Pinpoint the cell where the given text exists, returning its (X, Y) midpoint coordinate. 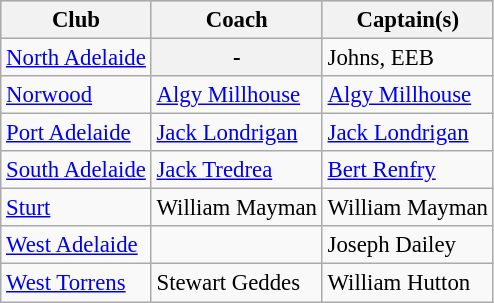
Johns, EEB (408, 58)
West Torrens (76, 283)
Captain(s) (408, 20)
Coach (236, 20)
Norwood (76, 95)
West Adelaide (76, 245)
William Hutton (408, 283)
Club (76, 20)
Bert Renfry (408, 170)
Jack Tredrea (236, 170)
- (236, 58)
Sturt (76, 208)
Stewart Geddes (236, 283)
Port Adelaide (76, 133)
South Adelaide (76, 170)
North Adelaide (76, 58)
Joseph Dailey (408, 245)
